Scan for the cell matching the given text and deliver its [x, y] coordinate at center. 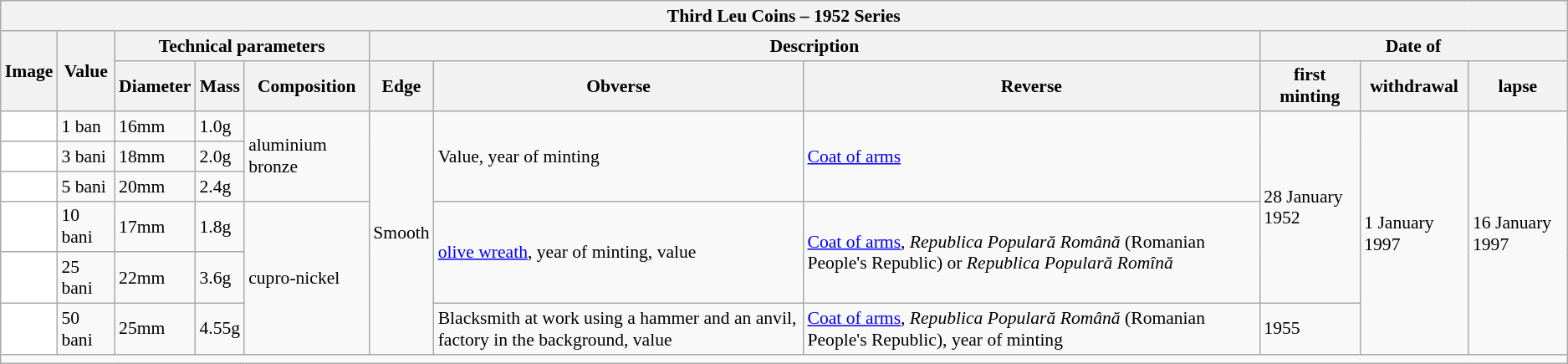
3.6g [219, 278]
25 bani [85, 278]
1.0g [219, 127]
aluminium bronze [306, 157]
Composition [306, 85]
10 bani [85, 226]
Coat of arms, Republica Populară Română (Romanian People's Republic), year of minting [1031, 330]
Obverse [619, 85]
lapse [1518, 85]
Technical parameters [242, 46]
Coat of arms [1031, 157]
3 bani [85, 156]
17mm [155, 226]
Third Leu Coins – 1952 Series [784, 16]
1 January 1997 [1414, 233]
Coat of arms, Republica Populară Română (Romanian People's Republic) or Republica Populară Romînă [1031, 252]
2.0g [219, 156]
16 January 1997 [1518, 233]
1 ban [85, 127]
2.4g [219, 187]
18mm [155, 156]
28 January 1952 [1310, 208]
Value, year of minting [619, 157]
withdrawal [1414, 85]
Value [85, 72]
16mm [155, 127]
Edge [401, 85]
1955 [1310, 330]
25mm [155, 330]
5 bani [85, 187]
Diameter [155, 85]
cupro-nickel [306, 278]
Reverse [1031, 85]
50 bani [85, 330]
20mm [155, 187]
Image [29, 72]
Mass [219, 85]
Smooth [401, 233]
Date of [1413, 46]
4.55g [219, 330]
olive wreath, year of minting, value [619, 252]
1.8g [219, 226]
22mm [155, 278]
first minting [1310, 85]
Description [815, 46]
Blacksmith at work using a hammer and an anvil, factory in the background, value [619, 330]
